Determine the (X, Y) coordinate at the center of the cell enclosing the given text.  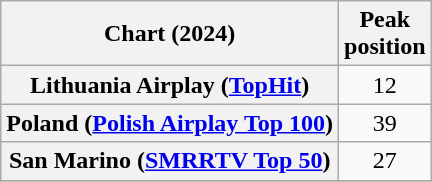
San Marino (SMRRTV Top 50) (170, 161)
Chart (2024) (170, 34)
Peakposition (385, 34)
39 (385, 123)
Poland (Polish Airplay Top 100) (170, 123)
Lithuania Airplay (TopHit) (170, 85)
12 (385, 85)
27 (385, 161)
